Provide the [x, y] coordinate of the cell's center where the given text is located.  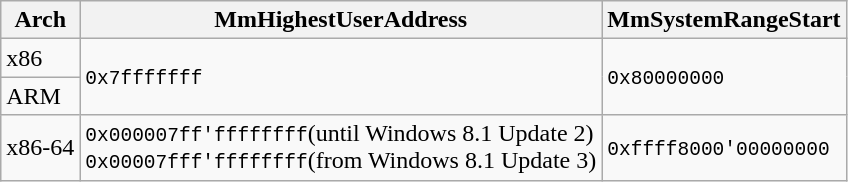
MmSystemRangeStart [724, 20]
ARM [40, 96]
x86-64 [40, 148]
0x80000000 [724, 77]
MmHighestUserAddress [341, 20]
Arch [40, 20]
x86 [40, 58]
0x7fffffff [341, 77]
0xffff8000'00000000 [724, 148]
0x000007ff'ffffffff(until Windows 8.1 Update 2)0x00007fff'ffffffff(from Windows 8.1 Update 3) [341, 148]
